Find where the given text appears and provide that cell's center as [X, Y] coordinate. 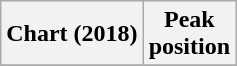
Peakposition [189, 34]
Chart (2018) [72, 34]
